Extract the [x, y] coordinate from the center of the cell holding the provided text.  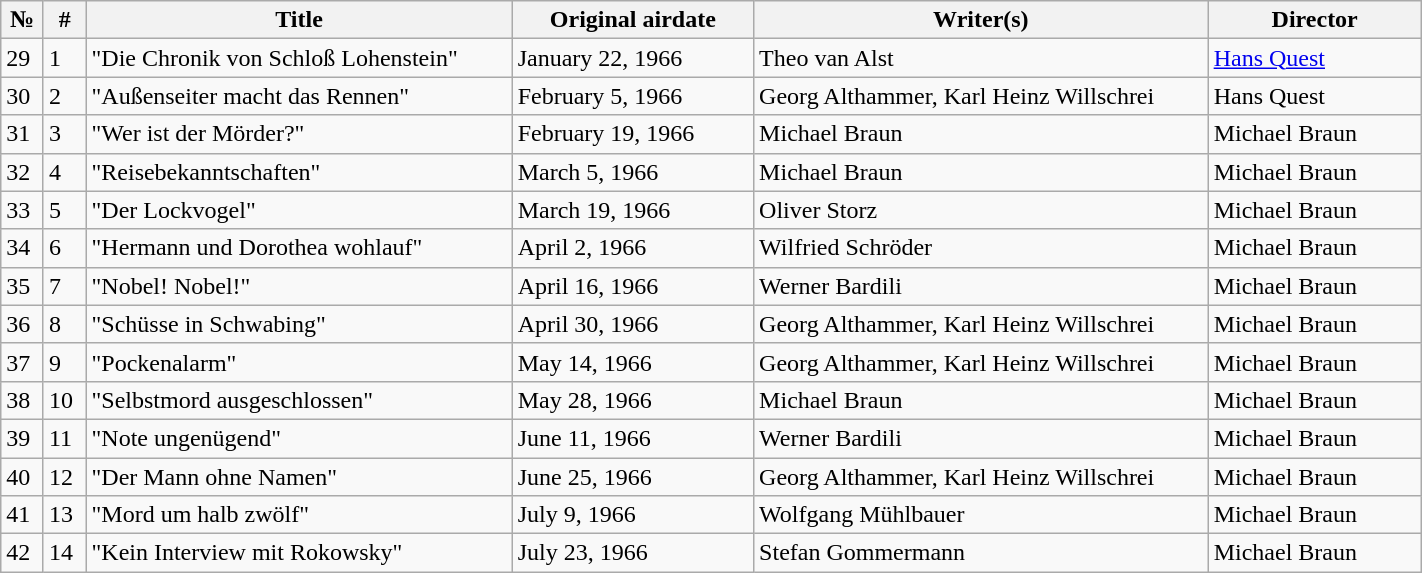
"Außenseiter macht das Rennen" [299, 96]
Wilfried Schröder [982, 248]
30 [22, 96]
July 9, 1966 [632, 515]
Writer(s) [982, 20]
"Kein Interview mit Rokowsky" [299, 553]
Oliver Storz [982, 210]
January 22, 1966 [632, 58]
May 14, 1966 [632, 362]
"Nobel! Nobel!" [299, 286]
2 [64, 96]
Stefan Gommermann [982, 553]
Wolfgang Mühlbauer [982, 515]
39 [22, 438]
34 [22, 248]
14 [64, 553]
Director [1314, 20]
3 [64, 134]
36 [22, 324]
35 [22, 286]
"Note ungenügend" [299, 438]
37 [22, 362]
9 [64, 362]
February 5, 1966 [632, 96]
"Mord um halb zwölf" [299, 515]
March 5, 1966 [632, 172]
41 [22, 515]
4 [64, 172]
29 [22, 58]
33 [22, 210]
1 [64, 58]
"Der Lockvogel" [299, 210]
"Die Chronik von Schloß Lohenstein" [299, 58]
"Wer ist der Mörder?" [299, 134]
May 28, 1966 [632, 400]
"Der Mann ohne Namen" [299, 477]
April 30, 1966 [632, 324]
10 [64, 400]
April 16, 1966 [632, 286]
7 [64, 286]
February 19, 1966 [632, 134]
№ [22, 20]
31 [22, 134]
12 [64, 477]
"Pockenalarm" [299, 362]
13 [64, 515]
Theo van Alst [982, 58]
38 [22, 400]
6 [64, 248]
Original airdate [632, 20]
"Hermann und Dorothea wohlauf" [299, 248]
"Schüsse in Schwabing" [299, 324]
11 [64, 438]
32 [22, 172]
"Selbstmord ausgeschlossen" [299, 400]
April 2, 1966 [632, 248]
40 [22, 477]
June 11, 1966 [632, 438]
Title [299, 20]
March 19, 1966 [632, 210]
5 [64, 210]
June 25, 1966 [632, 477]
42 [22, 553]
8 [64, 324]
# [64, 20]
July 23, 1966 [632, 553]
"Reisebekanntschaften" [299, 172]
